Return [X, Y] of the center of cell containing provided text 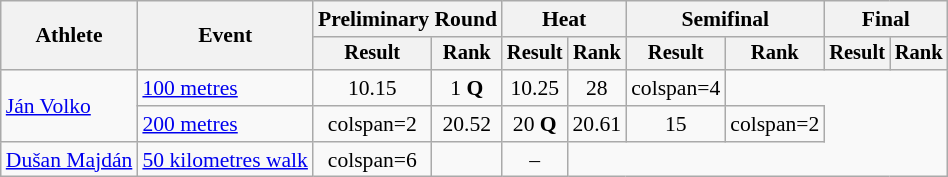
28 [598, 88]
10.15 [372, 88]
Athlete [70, 36]
colspan=4 [676, 88]
Heat [564, 19]
Ján Volko [70, 106]
10.25 [535, 88]
Event [225, 36]
20.52 [467, 124]
Preliminary Round [408, 19]
Semifinal [725, 19]
15 [676, 124]
200 metres [225, 124]
20 Q [535, 124]
1 Q [467, 88]
Final [886, 19]
100 metres [225, 88]
20.61 [598, 124]
